Provide the (X, Y) coordinate of the cell's center where the given text is located.  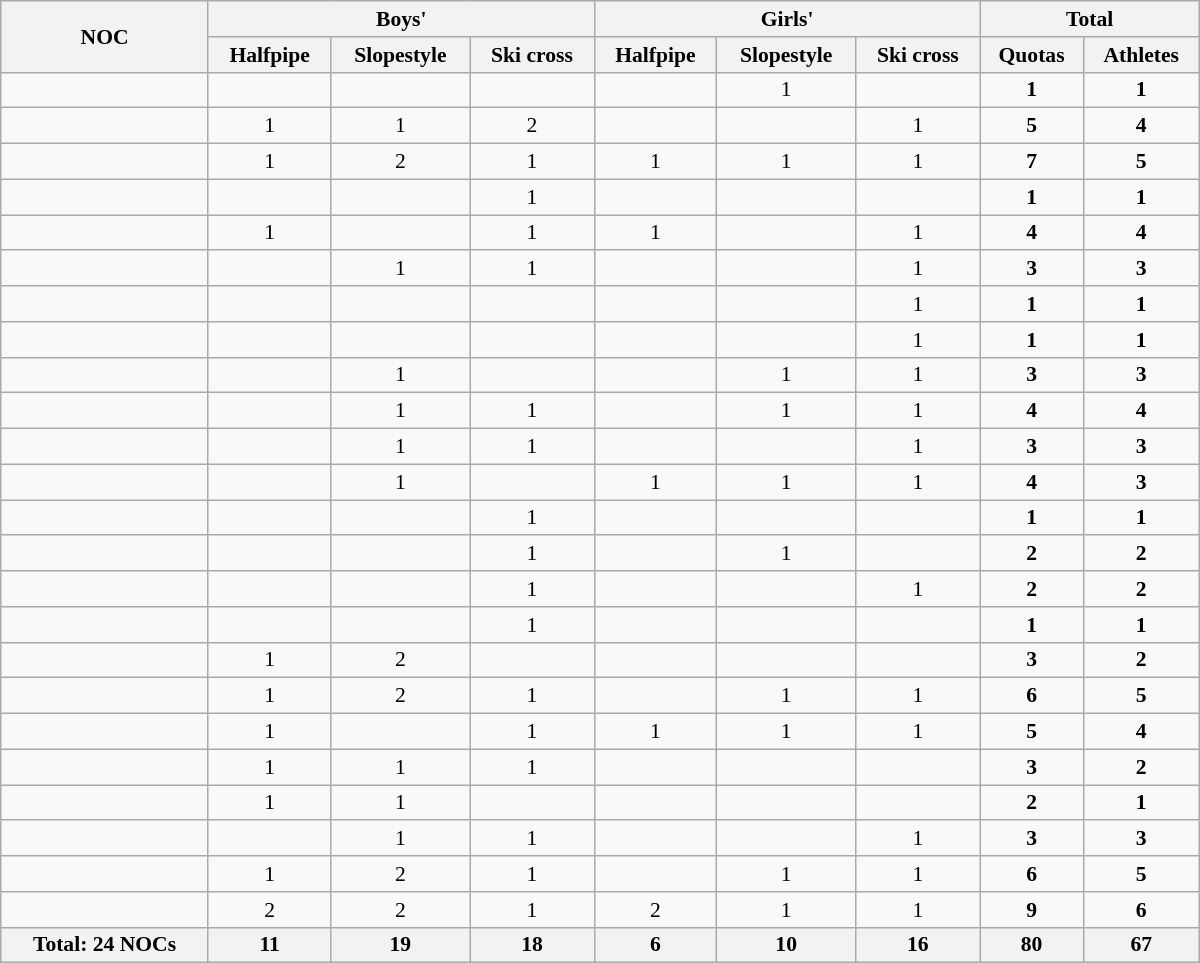
80 (1032, 945)
Total (1090, 19)
67 (1141, 945)
Quotas (1032, 55)
7 (1032, 162)
11 (270, 945)
9 (1032, 910)
NOC (105, 36)
18 (532, 945)
Athletes (1141, 55)
16 (918, 945)
19 (400, 945)
Total: 24 NOCs (105, 945)
Boys' (401, 19)
10 (786, 945)
Girls' (787, 19)
